Return (X, Y) of the center of cell containing provided text 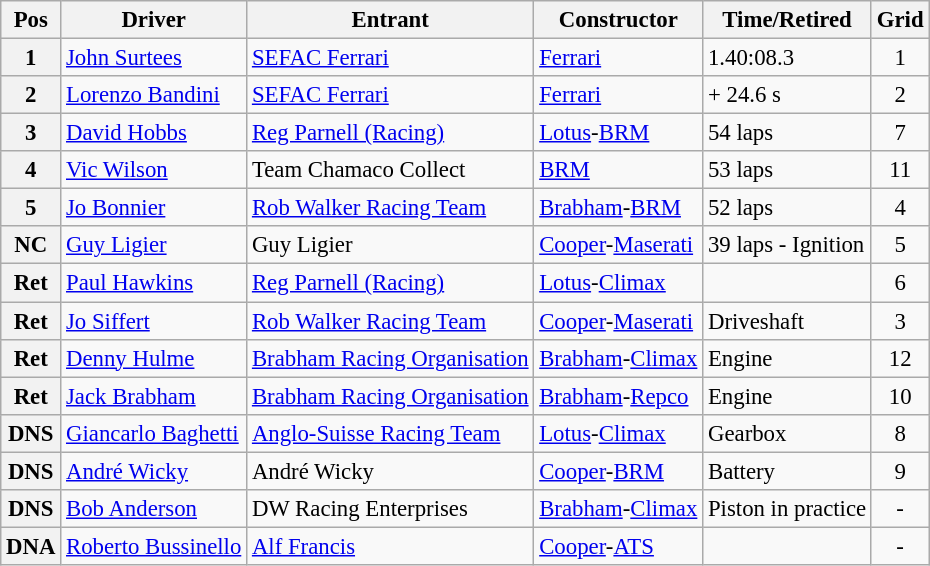
39 laps - Ignition (788, 245)
1.40:08.3 (788, 58)
Driveshaft (788, 321)
Piston in practice (788, 509)
Time/Retired (788, 20)
Paul Hawkins (154, 283)
+ 24.6 s (788, 95)
11 (900, 170)
52 laps (788, 208)
Lorenzo Bandini (154, 95)
Battery (788, 471)
Driver (154, 20)
54 laps (788, 133)
Vic Wilson (154, 170)
Lotus-BRM (618, 133)
Jack Brabham (154, 396)
Constructor (618, 20)
DW Racing Enterprises (390, 509)
12 (900, 358)
9 (900, 471)
Brabham-BRM (618, 208)
BRM (618, 170)
Team Chamaco Collect (390, 170)
8 (900, 433)
6 (900, 283)
Gearbox (788, 433)
Anglo-Suisse Racing Team (390, 433)
Cooper-BRM (618, 471)
John Surtees (154, 58)
Denny Hulme (154, 358)
Grid (900, 20)
Cooper-ATS (618, 546)
7 (900, 133)
David Hobbs (154, 133)
Entrant (390, 20)
DNA (31, 546)
Brabham-Repco (618, 396)
Roberto Bussinello (154, 546)
NC (31, 245)
Jo Siffert (154, 321)
Bob Anderson (154, 509)
Jo Bonnier (154, 208)
Giancarlo Baghetti (154, 433)
Alf Francis (390, 546)
Pos (31, 20)
53 laps (788, 170)
10 (900, 396)
